Search for the cell housing the specified text and yield its [x, y] center coordinate. 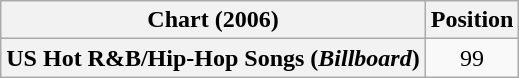
US Hot R&B/Hip-Hop Songs (Billboard) [213, 58]
Chart (2006) [213, 20]
99 [472, 58]
Position [472, 20]
